From the cell containing the given text, extract its center point as [x, y] coordinate. 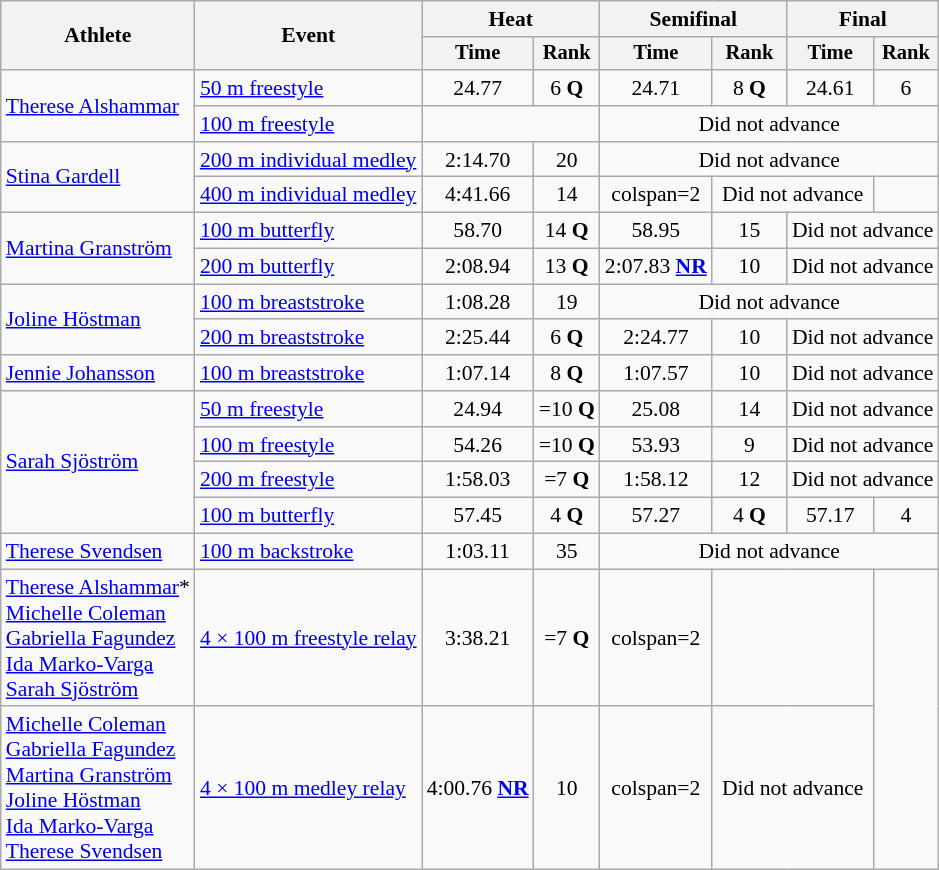
Final [863, 19]
Therese Alshammar [98, 106]
Sarah Sjöström [98, 462]
1:03.11 [478, 552]
4 × 100 m freestyle relay [308, 638]
4 [906, 516]
1:08.28 [478, 302]
57.27 [656, 516]
200 m freestyle [308, 480]
58.70 [478, 231]
13 Q [567, 267]
2:14.70 [478, 160]
4:00.76 NR [478, 788]
2:24.77 [656, 338]
1:58.03 [478, 480]
35 [567, 552]
4 × 100 m medley relay [308, 788]
9 [750, 445]
Martina Granström [98, 248]
200 m breaststroke [308, 338]
1:07.14 [478, 373]
Therese Svendsen [98, 552]
20 [567, 160]
57.17 [830, 516]
Heat [511, 19]
25.08 [656, 409]
3:38.21 [478, 638]
4:41.66 [478, 195]
100 m backstroke [308, 552]
12 [750, 480]
2:08.94 [478, 267]
2:25.44 [478, 338]
200 m individual medley [308, 160]
Event [308, 36]
Joline Höstman [98, 320]
200 m butterfly [308, 267]
Jennie Johansson [98, 373]
24.94 [478, 409]
54.26 [478, 445]
1:07.57 [656, 373]
24.61 [830, 88]
Athlete [98, 36]
53.93 [656, 445]
6 [906, 88]
Stina Gardell [98, 178]
15 [750, 231]
24.71 [656, 88]
Michelle ColemanGabriella FagundezMartina GranströmJoline HöstmanIda Marko-VargaTherese Svendsen [98, 788]
58.95 [656, 231]
Therese Alshammar*Michelle ColemanGabriella FagundezIda Marko-VargaSarah Sjöström [98, 638]
400 m individual medley [308, 195]
2:07.83 NR [656, 267]
24.77 [478, 88]
14 Q [567, 231]
1:58.12 [656, 480]
19 [567, 302]
Semifinal [694, 19]
57.45 [478, 516]
